Find where the given text appears and provide that cell's center as (x, y) coordinate. 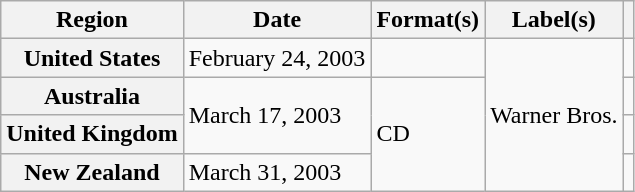
Label(s) (554, 20)
CD (428, 134)
Date (277, 20)
Warner Bros. (554, 115)
February 24, 2003 (277, 58)
New Zealand (92, 172)
United States (92, 58)
March 31, 2003 (277, 172)
Region (92, 20)
March 17, 2003 (277, 115)
United Kingdom (92, 134)
Format(s) (428, 20)
Australia (92, 96)
